Determine the (X, Y) coordinate at the center of the cell enclosing the given text.  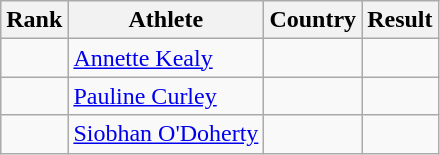
Result (400, 20)
Annette Kealy (166, 58)
Rank (34, 20)
Country (313, 20)
Pauline Curley (166, 96)
Siobhan O'Doherty (166, 134)
Athlete (166, 20)
